Scan for the cell matching the given text and deliver its (x, y) coordinate at center. 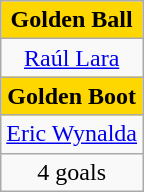
4 goals (72, 172)
Raúl Lara (72, 58)
Golden Ball (72, 20)
Eric Wynalda (72, 134)
Golden Boot (72, 96)
